Identify which cell holds the provided text, then report its [x, y] central coordinate. 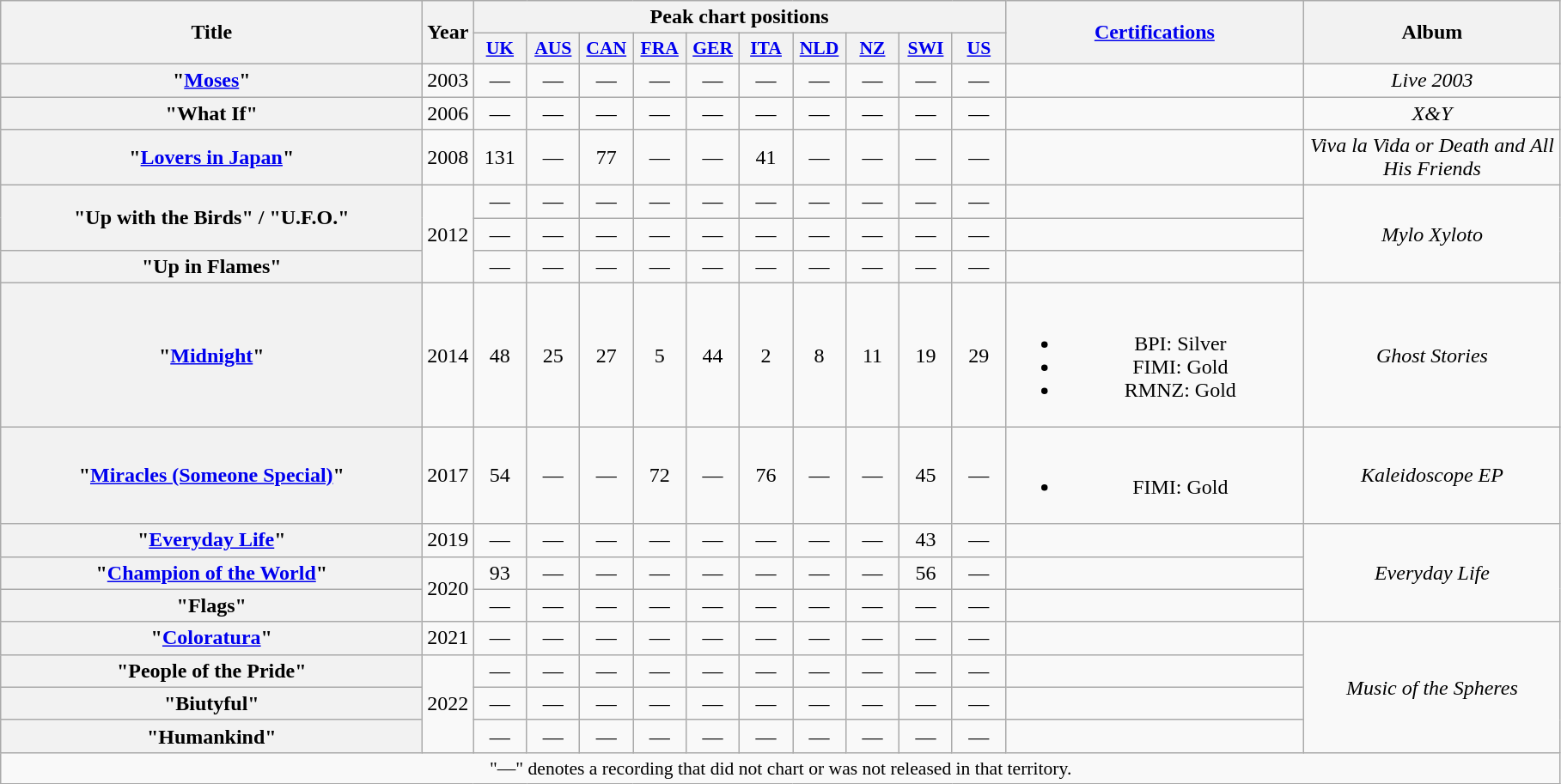
"Everyday Life" [211, 540]
29 [979, 356]
"Biutyful" [211, 703]
"—" denotes a recording that did not chart or was not released in that territory. [781, 768]
UK [500, 49]
2021 [448, 638]
"Flags" [211, 605]
2019 [448, 540]
72 [660, 476]
Live 2003 [1431, 80]
ITA [766, 49]
SWI [925, 49]
131 [500, 158]
2014 [448, 356]
BPI: SilverFIMI: GoldRMNZ: Gold [1155, 356]
Certifications [1155, 33]
Year [448, 33]
2022 [448, 703]
"People of the Pride" [211, 671]
"Up in Flames" [211, 267]
Ghost Stories [1431, 356]
Viva la Vida or Death and All His Friends [1431, 158]
43 [925, 540]
"Up with the Birds" / "U.F.O." [211, 218]
25 [553, 356]
56 [925, 573]
Everyday Life [1431, 573]
FRA [660, 49]
54 [500, 476]
X&Y [1431, 112]
Title [211, 33]
44 [713, 356]
2 [766, 356]
NLD [820, 49]
2003 [448, 80]
Music of the Spheres [1431, 687]
45 [925, 476]
2020 [448, 589]
Mylo Xyloto [1431, 234]
2006 [448, 112]
76 [766, 476]
AUS [553, 49]
2008 [448, 158]
"Humankind" [211, 736]
CAN [607, 49]
GER [713, 49]
"Champion of the World" [211, 573]
48 [500, 356]
"Midnight" [211, 356]
Kaleidoscope EP [1431, 476]
Album [1431, 33]
5 [660, 356]
US [979, 49]
"What If" [211, 112]
8 [820, 356]
"Coloratura" [211, 638]
41 [766, 158]
27 [607, 356]
77 [607, 158]
FIMI: Gold [1155, 476]
2012 [448, 234]
"Lovers in Japan" [211, 158]
Peak chart positions [739, 17]
"Miracles (Someone Special)" [211, 476]
NZ [872, 49]
19 [925, 356]
"Moses" [211, 80]
11 [872, 356]
93 [500, 573]
2017 [448, 476]
